For the text-containing cell, return its midpoint in [X, Y] coordinate format. 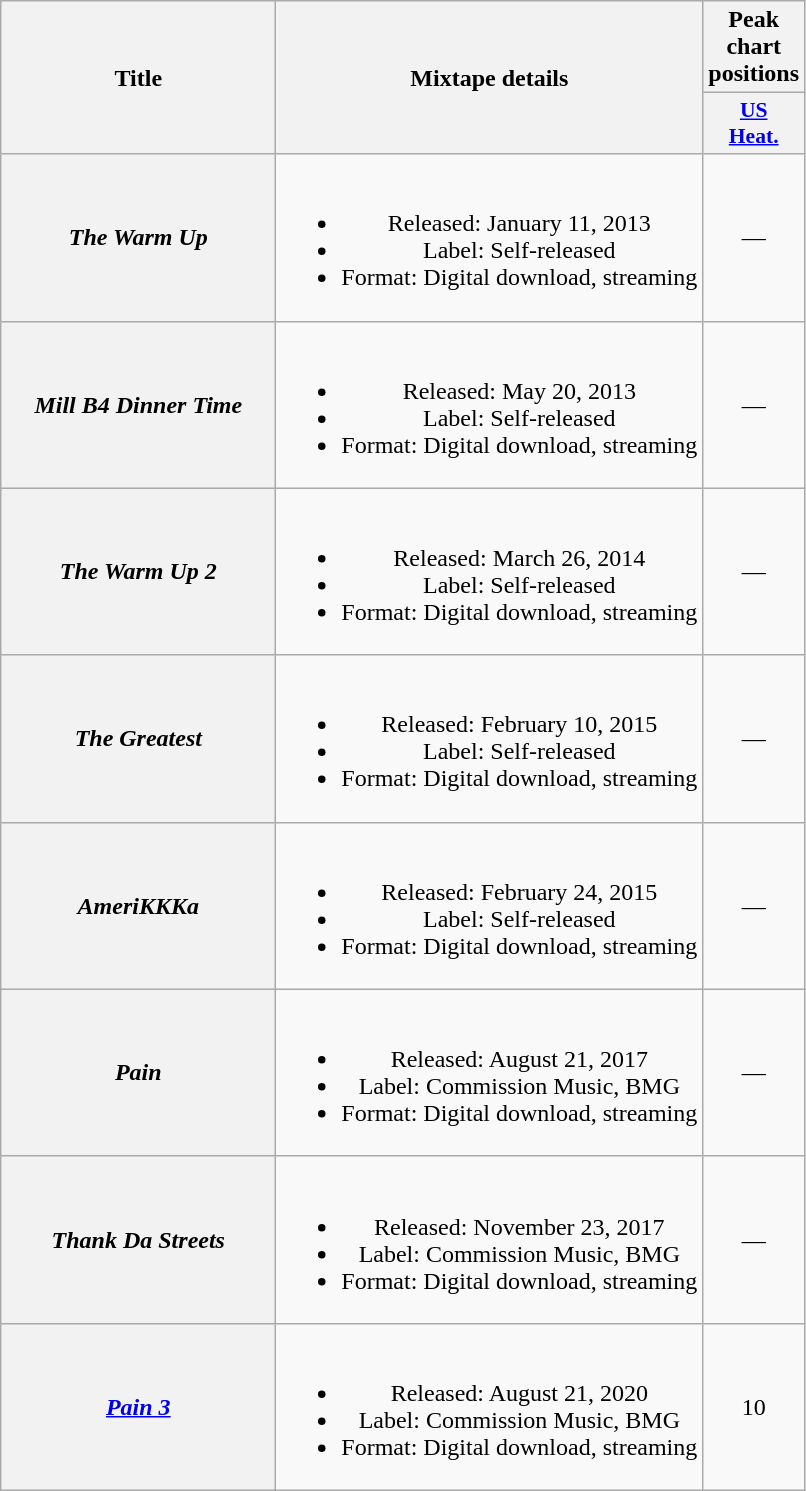
Released: January 11, 2013Label: Self-releasedFormat: Digital download, streaming [490, 238]
The Greatest [138, 738]
Pain [138, 1072]
Released: August 21, 2020Label: Commission Music, BMGFormat: Digital download, streaming [490, 1406]
Thank Da Streets [138, 1240]
Released: August 21, 2017Label: Commission Music, BMGFormat: Digital download, streaming [490, 1072]
Pain 3 [138, 1406]
USHeat. [754, 124]
The Warm Up 2 [138, 572]
Released: February 10, 2015Label: Self-releasedFormat: Digital download, streaming [490, 738]
Mill B4 Dinner Time [138, 404]
Peak chart positions [754, 47]
Released: March 26, 2014Label: Self-releasedFormat: Digital download, streaming [490, 572]
10 [754, 1406]
AmeriKKKa [138, 906]
Mixtape details [490, 78]
Released: February 24, 2015Label: Self-releasedFormat: Digital download, streaming [490, 906]
Released: November 23, 2017Label: Commission Music, BMGFormat: Digital download, streaming [490, 1240]
Title [138, 78]
The Warm Up [138, 238]
Released: May 20, 2013Label: Self-releasedFormat: Digital download, streaming [490, 404]
